Scan for the cell matching the given text and deliver its (X, Y) coordinate at center. 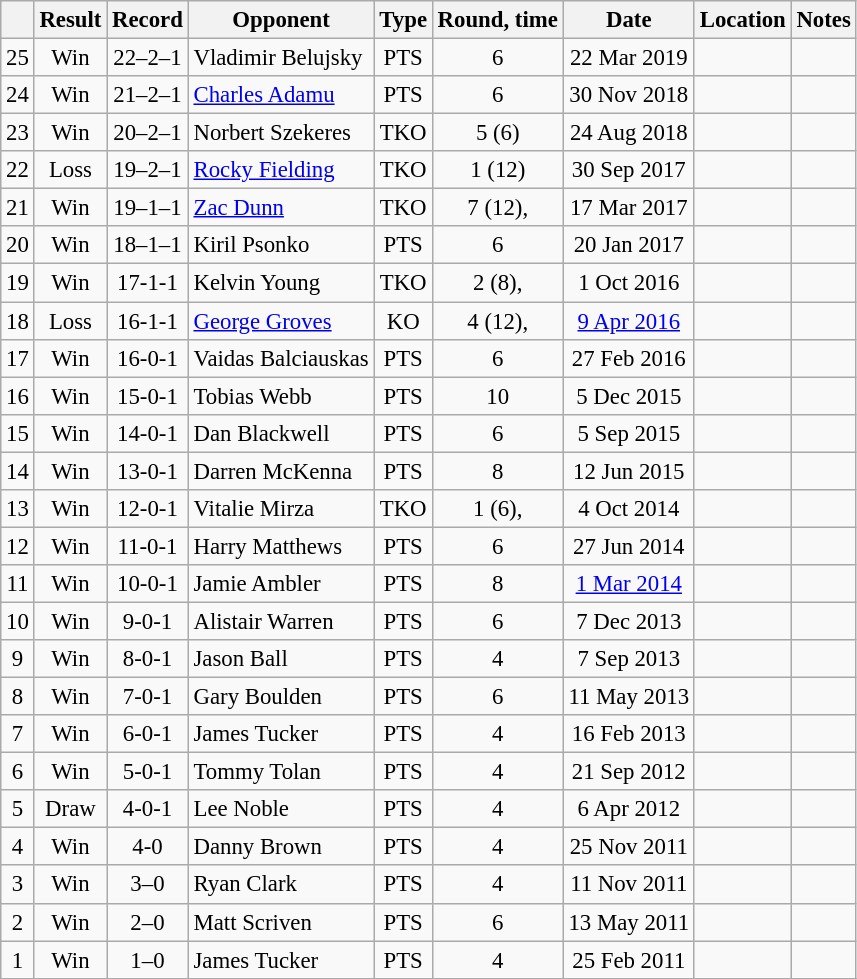
6-0-1 (148, 734)
Zac Dunn (281, 208)
4-0 (148, 847)
16 (18, 396)
23 (18, 133)
1 (6), (498, 509)
5 (6) (498, 133)
22–2–1 (148, 58)
7 (18, 734)
8-0-1 (148, 659)
Harry Matthews (281, 546)
Notes (824, 20)
Jamie Ambler (281, 584)
19 (18, 283)
1 Mar 2014 (628, 584)
25 Feb 2011 (628, 960)
20 (18, 245)
7-0-1 (148, 697)
Vladimir Belujsky (281, 58)
18 (18, 321)
Kiril Psonko (281, 245)
Date (628, 20)
Result (70, 20)
12 (18, 546)
1 (12) (498, 170)
Jason Ball (281, 659)
9 Apr 2016 (628, 321)
17-1-1 (148, 283)
14-0-1 (148, 433)
17 Mar 2017 (628, 208)
25 (18, 58)
Dan Blackwell (281, 433)
21 Sep 2012 (628, 772)
Record (148, 20)
16-0-1 (148, 358)
Lee Noble (281, 809)
5 (18, 809)
3 (18, 885)
Ryan Clark (281, 885)
11-0-1 (148, 546)
Gary Boulden (281, 697)
9 (18, 659)
24 Aug 2018 (628, 133)
15-0-1 (148, 396)
16 Feb 2013 (628, 734)
11 May 2013 (628, 697)
KO (403, 321)
7 (12), (498, 208)
12-0-1 (148, 509)
13 May 2011 (628, 922)
20 Jan 2017 (628, 245)
10-0-1 (148, 584)
22 (18, 170)
13 (18, 509)
11 Nov 2011 (628, 885)
24 (18, 95)
19–2–1 (148, 170)
1 (18, 960)
Type (403, 20)
19–1–1 (148, 208)
2 (8), (498, 283)
27 Feb 2016 (628, 358)
18–1–1 (148, 245)
2 (18, 922)
Charles Adamu (281, 95)
Vitalie Mirza (281, 509)
1 Oct 2016 (628, 283)
30 Nov 2018 (628, 95)
1–0 (148, 960)
16-1-1 (148, 321)
5-0-1 (148, 772)
Matt Scriven (281, 922)
Darren McKenna (281, 471)
9-0-1 (148, 621)
Location (742, 20)
6 Apr 2012 (628, 809)
7 Sep 2013 (628, 659)
14 (18, 471)
27 Jun 2014 (628, 546)
7 Dec 2013 (628, 621)
21 (18, 208)
25 Nov 2011 (628, 847)
4 Oct 2014 (628, 509)
Vaidas Balciauskas (281, 358)
5 Sep 2015 (628, 433)
Tommy Tolan (281, 772)
12 Jun 2015 (628, 471)
3–0 (148, 885)
2–0 (148, 922)
Opponent (281, 20)
17 (18, 358)
15 (18, 433)
Alistair Warren (281, 621)
Tobias Webb (281, 396)
22 Mar 2019 (628, 58)
5 Dec 2015 (628, 396)
30 Sep 2017 (628, 170)
21–2–1 (148, 95)
20–2–1 (148, 133)
4-0-1 (148, 809)
13-0-1 (148, 471)
Round, time (498, 20)
Danny Brown (281, 847)
Norbert Szekeres (281, 133)
Rocky Fielding (281, 170)
4 (12), (498, 321)
11 (18, 584)
Draw (70, 809)
George Groves (281, 321)
Kelvin Young (281, 283)
